For the text-containing cell, return its midpoint in (x, y) coordinate format. 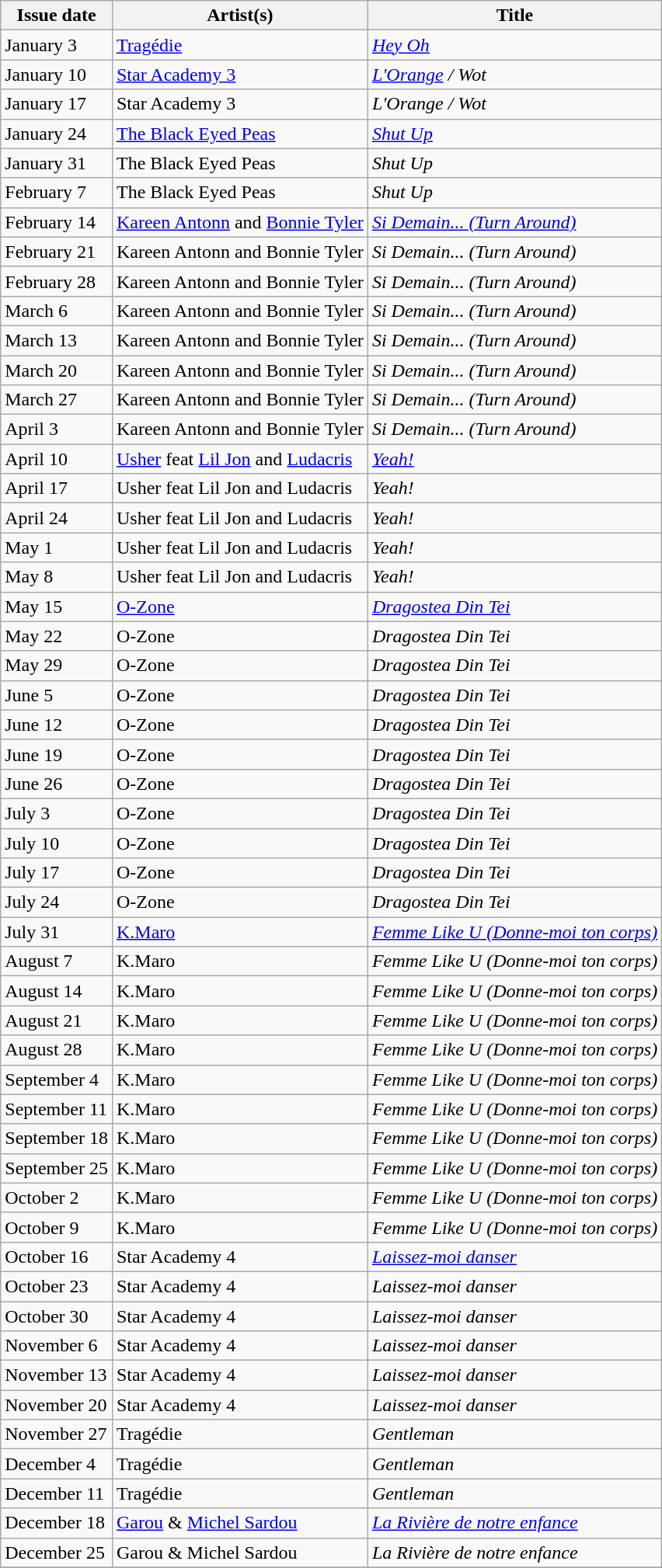
February 14 (57, 222)
March 27 (57, 400)
February 21 (57, 252)
June 5 (57, 695)
August 28 (57, 1050)
January 3 (57, 45)
December 18 (57, 1523)
March 13 (57, 340)
October 23 (57, 1286)
Issue date (57, 16)
September 4 (57, 1080)
April 3 (57, 429)
November 6 (57, 1346)
March 6 (57, 311)
November 20 (57, 1405)
Artist(s) (239, 16)
September 18 (57, 1139)
October 30 (57, 1316)
April 24 (57, 518)
January 31 (57, 163)
May 22 (57, 636)
November 27 (57, 1434)
May 29 (57, 666)
May 8 (57, 577)
Title (514, 16)
July 3 (57, 813)
October 2 (57, 1198)
June 19 (57, 754)
August 7 (57, 961)
February 28 (57, 281)
September 25 (57, 1168)
December 4 (57, 1464)
July 17 (57, 873)
April 10 (57, 459)
May 15 (57, 607)
December 25 (57, 1552)
July 10 (57, 843)
January 10 (57, 75)
July 24 (57, 902)
September 11 (57, 1109)
August 21 (57, 1020)
June 26 (57, 784)
January 17 (57, 104)
May 1 (57, 548)
February 7 (57, 193)
November 13 (57, 1375)
December 11 (57, 1493)
August 14 (57, 991)
April 17 (57, 488)
Hey Oh (514, 45)
July 31 (57, 932)
January 24 (57, 134)
March 20 (57, 370)
October 9 (57, 1227)
October 16 (57, 1257)
June 12 (57, 725)
